For the text-containing cell, return its midpoint in (X, Y) coordinate format. 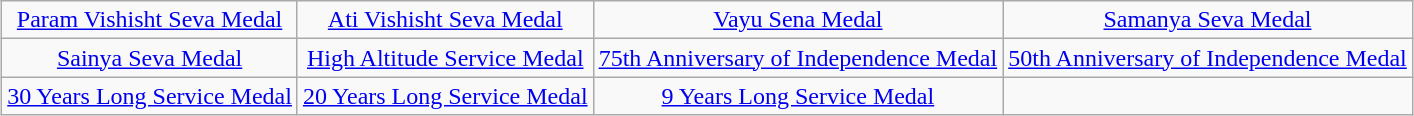
Vayu Sena Medal (798, 20)
50th Anniversary of Independence Medal (1208, 58)
Samanya Seva Medal (1208, 20)
Sainya Seva Medal (150, 58)
Param Vishisht Seva Medal (150, 20)
75th Anniversary of Independence Medal (798, 58)
30 Years Long Service Medal (150, 96)
High Altitude Service Medal (445, 58)
20 Years Long Service Medal (445, 96)
9 Years Long Service Medal (798, 96)
Ati Vishisht Seva Medal (445, 20)
